From the cell containing the given text, extract its center point as [x, y] coordinate. 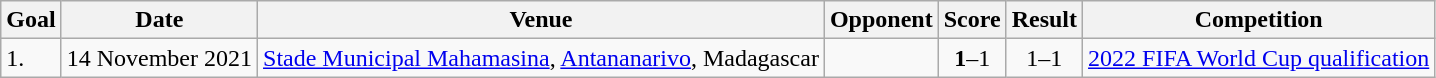
2022 FIFA World Cup qualification [1259, 58]
Opponent [881, 20]
Date [159, 20]
1. [31, 58]
Result [1044, 20]
Goal [31, 20]
14 November 2021 [159, 58]
Competition [1259, 20]
Venue [542, 20]
Score [972, 20]
Stade Municipal Mahamasina, Antananarivo, Madagascar [542, 58]
